Locate the cell with the specified text and output its [x, y] center coordinate. 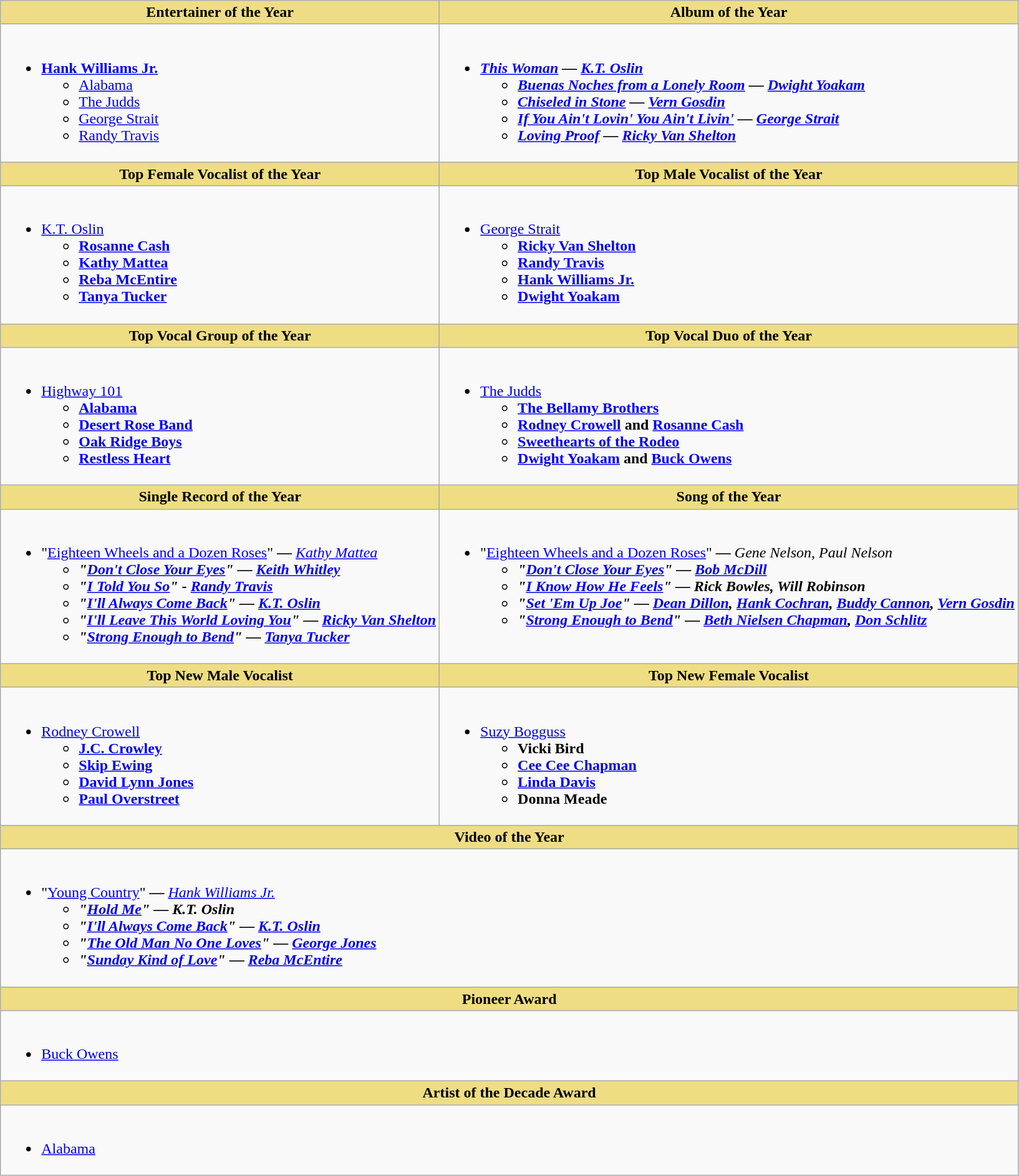
Artist of the Decade Award [509, 1093]
Buck Owens [509, 1046]
Single Record of the Year [220, 497]
Album of the Year [729, 12]
Top Female Vocalist of the Year [220, 174]
Top New Female Vocalist [729, 675]
Top New Male Vocalist [220, 675]
Video of the Year [509, 837]
Rodney CrowellJ.C. CrowleySkip EwingDavid Lynn JonesPaul Overstreet [220, 756]
Entertainer of the Year [220, 12]
Suzy BoggussVicki BirdCee Cee ChapmanLinda DavisDonna Meade [729, 756]
Pioneer Award [509, 998]
Song of the Year [729, 497]
George StraitRicky Van SheltonRandy TravisHank Williams Jr.Dwight Yoakam [729, 254]
Alabama [509, 1140]
Hank Williams Jr.AlabamaThe JuddsGeorge StraitRandy Travis [220, 94]
Top Male Vocalist of the Year [729, 174]
Top Vocal Duo of the Year [729, 335]
Highway 101AlabamaDesert Rose BandOak Ridge BoysRestless Heart [220, 417]
The JuddsThe Bellamy BrothersRodney Crowell and Rosanne CashSweethearts of the RodeoDwight Yoakam and Buck Owens [729, 417]
Top Vocal Group of the Year [220, 335]
K.T. OslinRosanne CashKathy MatteaReba McEntireTanya Tucker [220, 254]
